Identify which cell holds the provided text, then report its (x, y) central coordinate. 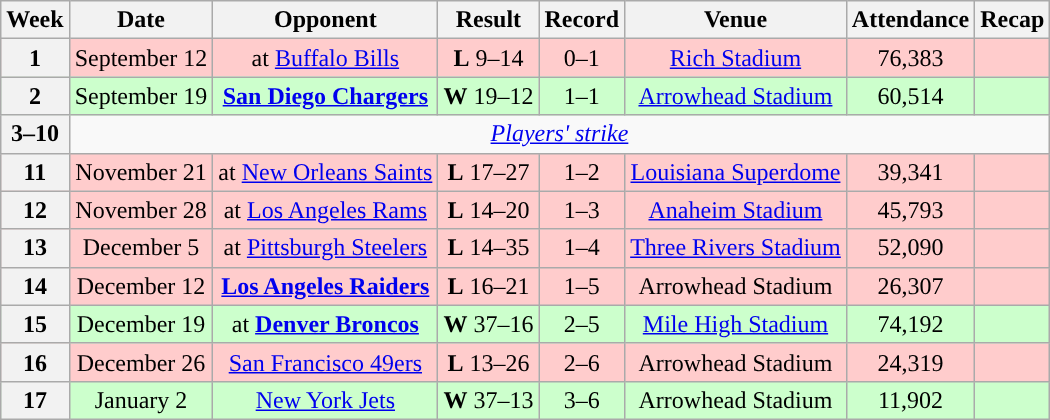
1–4 (582, 248)
Venue (736, 20)
15 (35, 324)
November 28 (141, 210)
45,793 (910, 210)
December 12 (141, 286)
at New Orleans Saints (326, 172)
Los Angeles Raiders (326, 286)
L 16–21 (488, 286)
2 (35, 96)
Recap (1012, 20)
1–5 (582, 286)
24,319 (910, 362)
at Buffalo Bills (326, 58)
at Los Angeles Rams (326, 210)
L 9–14 (488, 58)
39,341 (910, 172)
New York Jets (326, 400)
September 19 (141, 96)
December 5 (141, 248)
W 37–16 (488, 324)
26,307 (910, 286)
September 12 (141, 58)
1–3 (582, 210)
76,383 (910, 58)
0–1 (582, 58)
14 (35, 286)
60,514 (910, 96)
3–6 (582, 400)
Attendance (910, 20)
W 19–12 (488, 96)
W 37–13 (488, 400)
Opponent (326, 20)
52,090 (910, 248)
San Diego Chargers (326, 96)
Mile High Stadium (736, 324)
Louisiana Superdome (736, 172)
2–6 (582, 362)
16 (35, 362)
13 (35, 248)
November 21 (141, 172)
1–1 (582, 96)
11,902 (910, 400)
L 17–27 (488, 172)
12 (35, 210)
December 19 (141, 324)
San Francisco 49ers (326, 362)
Players' strike (560, 134)
Date (141, 20)
L 14–35 (488, 248)
1–2 (582, 172)
Week (35, 20)
Record (582, 20)
17 (35, 400)
Rich Stadium (736, 58)
at Denver Broncos (326, 324)
December 26 (141, 362)
1 (35, 58)
3–10 (35, 134)
74,192 (910, 324)
January 2 (141, 400)
2–5 (582, 324)
11 (35, 172)
Three Rivers Stadium (736, 248)
Result (488, 20)
L 14–20 (488, 210)
Anaheim Stadium (736, 210)
L 13–26 (488, 362)
at Pittsburgh Steelers (326, 248)
